Determine the [x, y] coordinate at the center of the cell enclosing the given text.  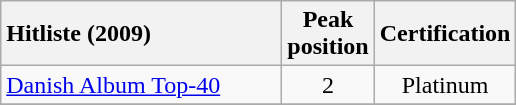
2 [328, 85]
Platinum [445, 85]
Hitliste (2009) [142, 34]
Certification [445, 34]
Peakposition [328, 34]
Danish Album Top-40 [142, 85]
